Determine the (X, Y) coordinate at the center of the cell enclosing the given text.  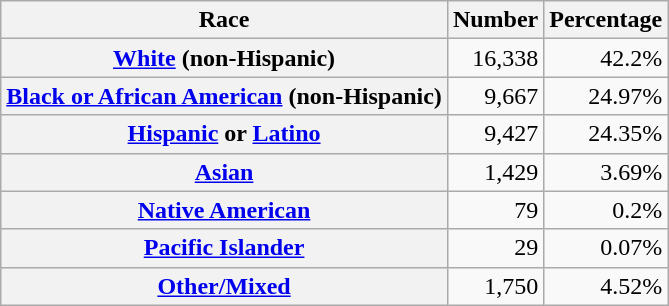
9,667 (495, 96)
4.52% (606, 286)
42.2% (606, 58)
16,338 (495, 58)
Percentage (606, 20)
Number (495, 20)
1,750 (495, 286)
0.2% (606, 210)
0.07% (606, 248)
9,427 (495, 134)
Other/Mixed (224, 286)
24.97% (606, 96)
79 (495, 210)
Pacific Islander (224, 248)
24.35% (606, 134)
Hispanic or Latino (224, 134)
29 (495, 248)
Native American (224, 210)
Asian (224, 172)
3.69% (606, 172)
Black or African American (non-Hispanic) (224, 96)
Race (224, 20)
White (non-Hispanic) (224, 58)
1,429 (495, 172)
